Output the [X, Y] coordinate of the center of the cell containing the given text.  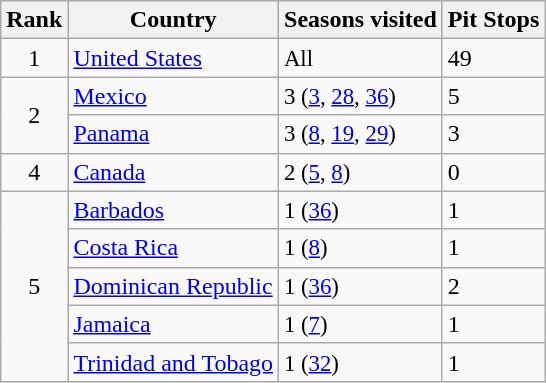
Canada [174, 172]
All [361, 58]
2 (5, 8) [361, 172]
3 (8, 19, 29) [361, 134]
3 [493, 134]
Barbados [174, 210]
Jamaica [174, 324]
Trinidad and Tobago [174, 362]
4 [34, 172]
1 (7) [361, 324]
1 (8) [361, 248]
Mexico [174, 96]
1 (32) [361, 362]
Pit Stops [493, 20]
3 (3, 28, 36) [361, 96]
0 [493, 172]
Panama [174, 134]
Country [174, 20]
Dominican Republic [174, 286]
Rank [34, 20]
United States [174, 58]
Seasons visited [361, 20]
Costa Rica [174, 248]
49 [493, 58]
